Detect which cell encompasses the target text, then output its (X, Y) center coordinate. 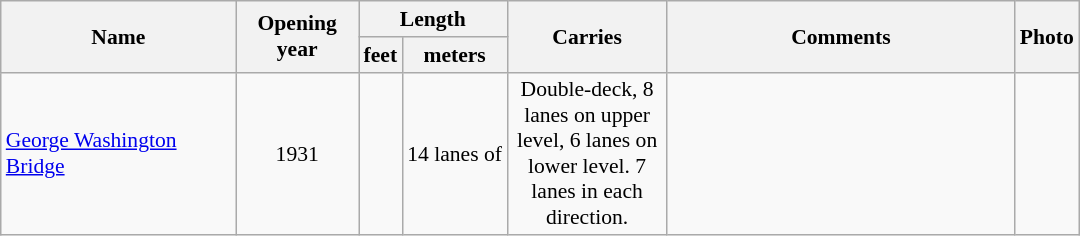
Length (432, 19)
George Washington Bridge (118, 154)
Photo (1047, 36)
Double-deck, 8 lanes on upper level, 6 lanes on lower level. 7 lanes in each direction. (587, 154)
14 lanes of (454, 154)
1931 (298, 154)
feet (380, 55)
Comments (841, 36)
Name (118, 36)
Opening year (298, 36)
Carries (587, 36)
meters (454, 55)
